Extract the (x, y) coordinate from the center of the cell holding the provided text.  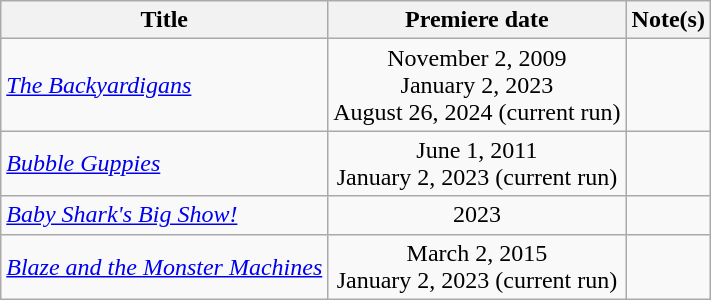
Premiere date (477, 20)
June 1, 2011January 2, 2023 (current run) (477, 164)
The Backyardigans (164, 85)
Title (164, 20)
Bubble Guppies (164, 164)
Blaze and the Monster Machines (164, 266)
March 2, 2015January 2, 2023 (current run) (477, 266)
2023 (477, 215)
Baby Shark's Big Show! (164, 215)
November 2, 2009January 2, 2023August 26, 2024 (current run) (477, 85)
Note(s) (668, 20)
